Capture the cell that displays the provided text and extract its [X, Y] central coordinate. 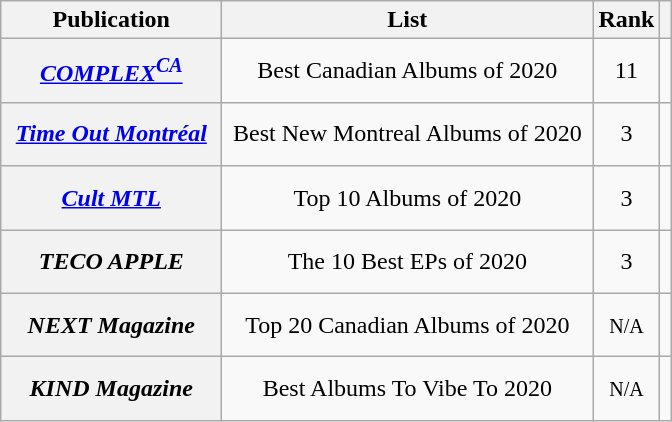
Top 20 Canadian Albums of 2020 [408, 325]
Time Out Montréal [112, 134]
List [408, 20]
KIND Magazine [112, 389]
Top 10 Albums of 2020 [408, 198]
COMPLEXCA [112, 71]
TECO APPLE [112, 262]
Publication [112, 20]
Best Canadian Albums of 2020 [408, 71]
Best New Montreal Albums of 2020 [408, 134]
Best Albums To Vibe To 2020 [408, 389]
Cult MTL [112, 198]
Rank [626, 20]
The 10 Best EPs of 2020 [408, 262]
11 [626, 71]
NEXT Magazine [112, 325]
